Return the (X, Y) coordinate for the center point of the cell that contains the specified text.  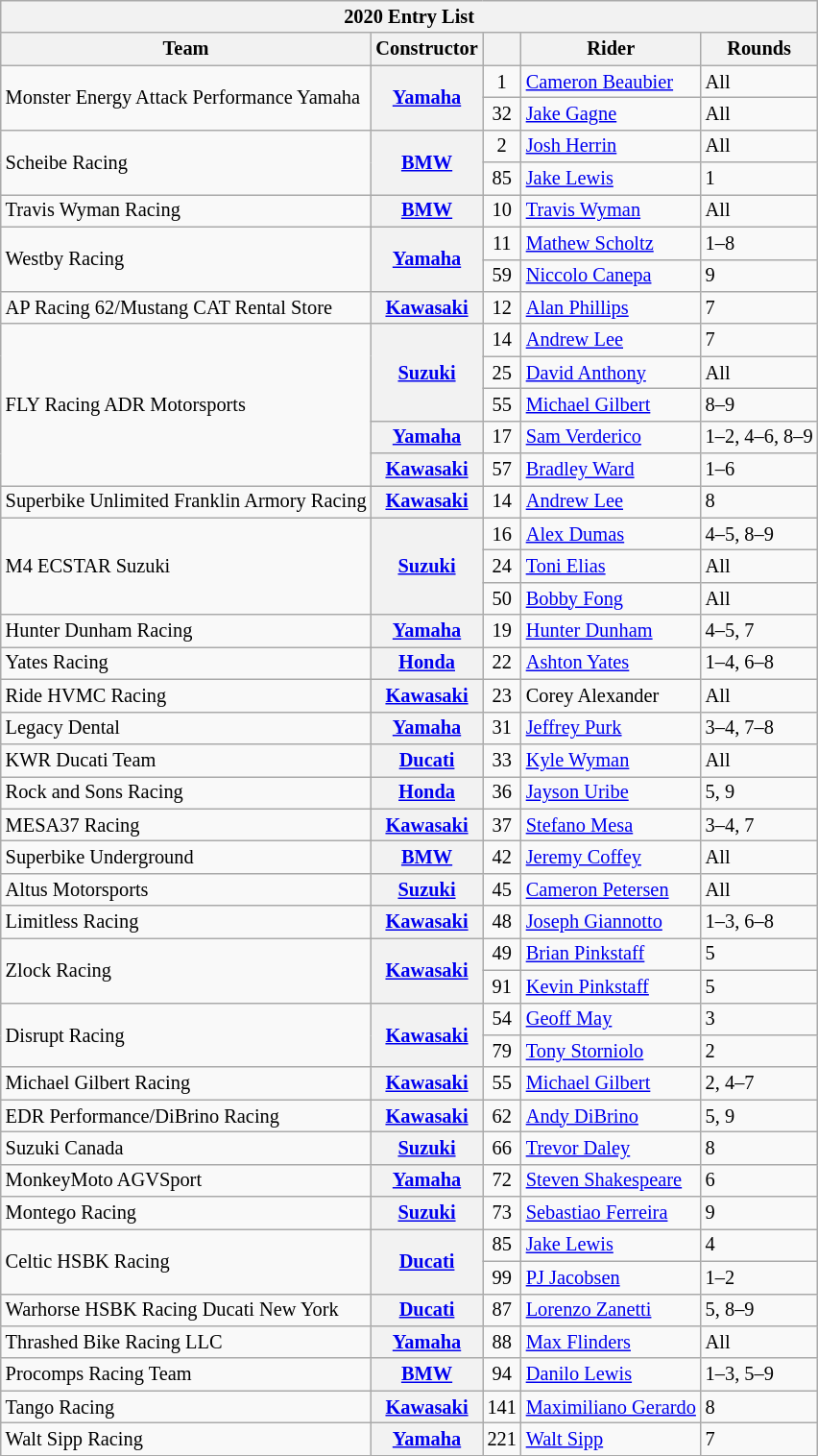
Westby Racing (186, 259)
Superbike Underground (186, 857)
45 (502, 889)
3–4, 7–8 (759, 728)
Thrashed Bike Racing LLC (186, 1342)
M4 ECSTAR Suzuki (186, 567)
79 (502, 1051)
62 (502, 1116)
Tony Storniolo (611, 1051)
Rounds (759, 49)
Mathew Scholtz (611, 243)
Cameron Petersen (611, 889)
EDR Performance/DiBrino Racing (186, 1116)
11 (502, 243)
54 (502, 1019)
Brian Pinkstaff (611, 954)
49 (502, 954)
Andy DiBrino (611, 1116)
Walt Sipp (611, 1439)
31 (502, 728)
PJ Jacobsen (611, 1277)
Kevin Pinkstaff (611, 986)
42 (502, 857)
Procomps Racing Team (186, 1374)
57 (502, 470)
Cameron Beaubier (611, 82)
Danilo Lewis (611, 1374)
Geoff May (611, 1019)
3 (759, 1019)
Legacy Dental (186, 728)
Superbike Unlimited Franklin Armory Racing (186, 501)
Team (186, 49)
MonkeyMoto AGVSport (186, 1180)
59 (502, 276)
Bradley Ward (611, 470)
4–5, 8–9 (759, 534)
Rock and Sons Racing (186, 792)
Rider (611, 49)
Stefano Mesa (611, 825)
6 (759, 1180)
KWR Ducati Team (186, 760)
Jake Gagne (611, 113)
91 (502, 986)
33 (502, 760)
72 (502, 1180)
Limitless Racing (186, 922)
Altus Motorsports (186, 889)
MESA37 Racing (186, 825)
5, 8–9 (759, 1310)
Jayson Uribe (611, 792)
17 (502, 437)
1–2 (759, 1277)
25 (502, 373)
Zlock Racing (186, 970)
10 (502, 210)
Joseph Giannotto (611, 922)
Trevor Daley (611, 1148)
Ashton Yates (611, 663)
Steven Shakespeare (611, 1180)
Hunter Dunham Racing (186, 631)
24 (502, 566)
Ride HVMC Racing (186, 695)
Jeffrey Purk (611, 728)
1–3, 6–8 (759, 922)
Constructor (426, 49)
Celtic HSBK Racing (186, 1260)
4 (759, 1245)
Max Flinders (611, 1342)
2, 4–7 (759, 1083)
141 (502, 1407)
16 (502, 534)
Montego Racing (186, 1213)
221 (502, 1439)
1–3, 5–9 (759, 1374)
32 (502, 113)
1–2, 4–6, 8–9 (759, 437)
66 (502, 1148)
Hunter Dunham (611, 631)
Toni Elias (611, 566)
1–6 (759, 470)
Josh Herrin (611, 146)
Monster Energy Attack Performance Yamaha (186, 98)
Sam Verderico (611, 437)
Travis Wyman Racing (186, 210)
Alan Phillips (611, 307)
94 (502, 1374)
73 (502, 1213)
Kyle Wyman (611, 760)
88 (502, 1342)
Maximiliano Gerardo (611, 1407)
19 (502, 631)
1–8 (759, 243)
Michael Gilbert Racing (186, 1083)
87 (502, 1310)
50 (502, 598)
12 (502, 307)
Alex Dumas (611, 534)
Suzuki Canada (186, 1148)
Jeremy Coffey (611, 857)
1–4, 6–8 (759, 663)
Warhorse HSBK Racing Ducati New York (186, 1310)
Travis Wyman (611, 210)
Bobby Fong (611, 598)
David Anthony (611, 373)
Tango Racing (186, 1407)
3–4, 7 (759, 825)
Niccolo Canepa (611, 276)
Lorenzo Zanetti (611, 1310)
8–9 (759, 404)
Disrupt Racing (186, 1035)
99 (502, 1277)
2020 Entry List (409, 16)
Sebastiao Ferreira (611, 1213)
37 (502, 825)
FLY Racing ADR Motorsports (186, 404)
22 (502, 663)
Yates Racing (186, 663)
4–5, 7 (759, 631)
AP Racing 62/Mustang CAT Rental Store (186, 307)
48 (502, 922)
Scheibe Racing (186, 161)
Walt Sipp Racing (186, 1439)
36 (502, 792)
23 (502, 695)
Corey Alexander (611, 695)
